Capture the cell that displays the provided text and extract its [x, y] central coordinate. 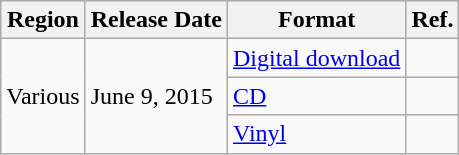
Various [43, 96]
Release Date [156, 20]
Format [316, 20]
June 9, 2015 [156, 96]
Vinyl [316, 134]
CD [316, 96]
Ref. [432, 20]
Digital download [316, 58]
Region [43, 20]
